Find where the given text appears and provide that cell's center as (X, Y) coordinate. 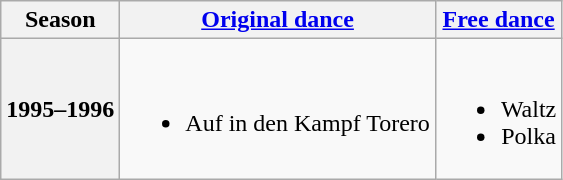
Waltz Polka (498, 109)
Free dance (498, 20)
Auf in den Kampf Torero (278, 109)
Original dance (278, 20)
Season (60, 20)
1995–1996 (60, 109)
